Output the [X, Y] coordinate of the center of the cell containing the given text.  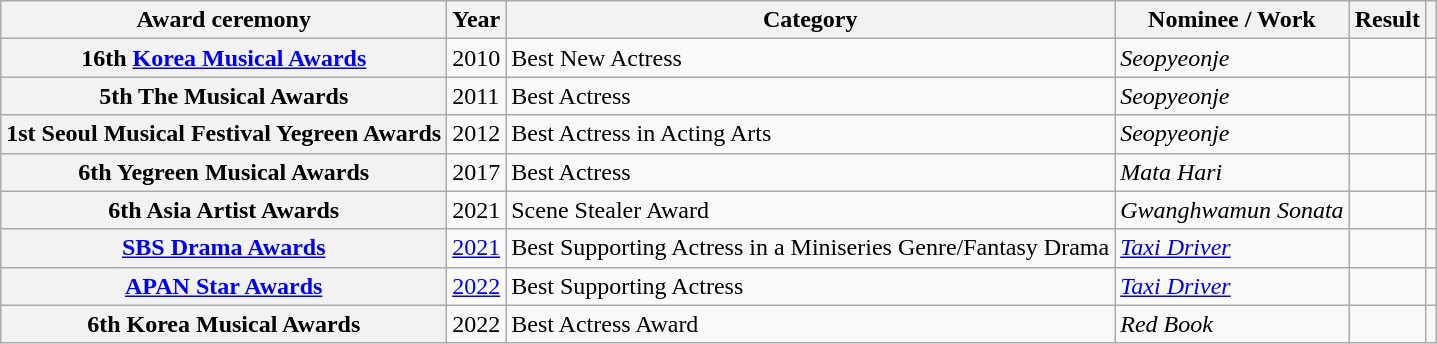
5th The Musical Awards [224, 96]
Mata Hari [1232, 172]
2010 [476, 58]
Best Supporting Actress [810, 286]
Best Actress in Acting Arts [810, 134]
Award ceremony [224, 20]
Scene Stealer Award [810, 210]
1st Seoul Musical Festival Yegreen Awards [224, 134]
Year [476, 20]
6th Korea Musical Awards [224, 324]
6th Yegreen Musical Awards [224, 172]
Nominee / Work [1232, 20]
2012 [476, 134]
Best Supporting Actress in a Miniseries Genre/Fantasy Drama [810, 248]
16th Korea Musical Awards [224, 58]
SBS Drama Awards [224, 248]
APAN Star Awards [224, 286]
Result [1387, 20]
2017 [476, 172]
2011 [476, 96]
Red Book [1232, 324]
Category [810, 20]
Best Actress Award [810, 324]
Best New Actress [810, 58]
6th Asia Artist Awards [224, 210]
Gwanghwamun Sonata [1232, 210]
